Return [x, y] of the center of cell containing provided text 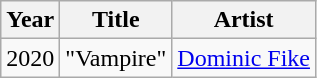
Dominic Fike [244, 58]
Year [30, 20]
Title [116, 20]
Artist [244, 20]
2020 [30, 58]
"Vampire" [116, 58]
